Identify which cell holds the provided text, then report its [X, Y] central coordinate. 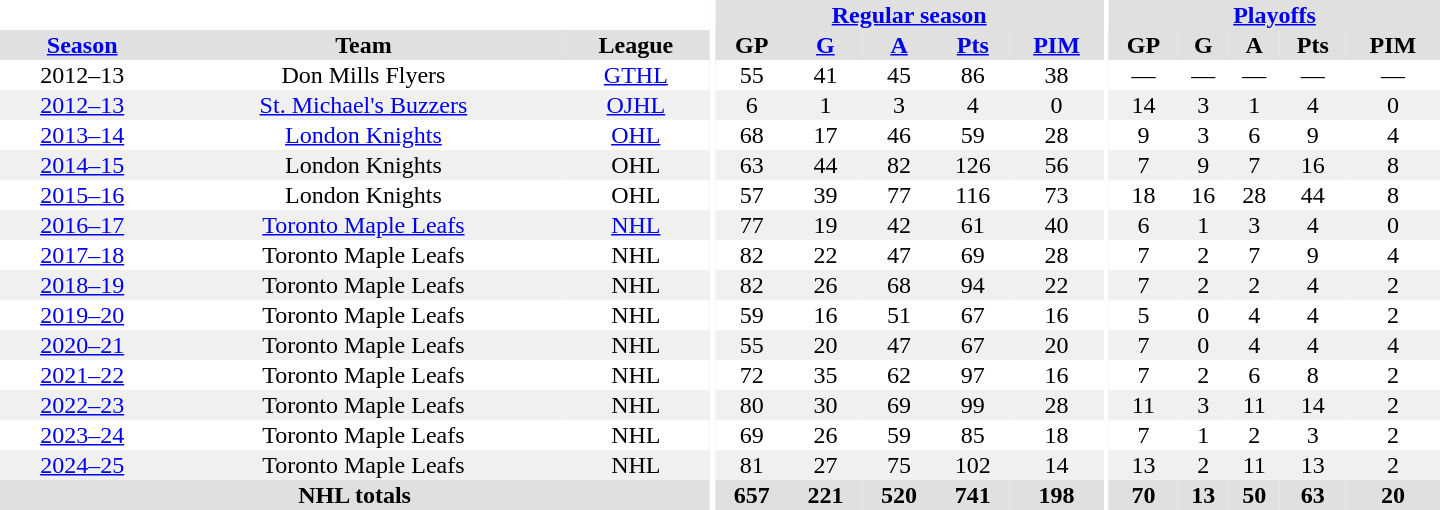
39 [826, 195]
657 [752, 495]
St. Michael's Buzzers [363, 105]
72 [752, 375]
2020–21 [82, 345]
2022–23 [82, 405]
40 [1057, 225]
2021–22 [82, 375]
Don Mills Flyers [363, 75]
73 [1057, 195]
102 [973, 465]
Season [82, 45]
62 [899, 375]
97 [973, 375]
30 [826, 405]
126 [973, 165]
Team [363, 45]
86 [973, 75]
56 [1057, 165]
17 [826, 135]
57 [752, 195]
OJHL [636, 105]
27 [826, 465]
41 [826, 75]
Playoffs [1274, 15]
League [636, 45]
2019–20 [82, 315]
70 [1144, 495]
NHL totals [354, 495]
198 [1057, 495]
45 [899, 75]
99 [973, 405]
2018–19 [82, 285]
2015–16 [82, 195]
80 [752, 405]
19 [826, 225]
520 [899, 495]
35 [826, 375]
42 [899, 225]
2013–14 [82, 135]
GTHL [636, 75]
2023–24 [82, 435]
75 [899, 465]
2016–17 [82, 225]
51 [899, 315]
81 [752, 465]
94 [973, 285]
50 [1254, 495]
61 [973, 225]
2014–15 [82, 165]
2017–18 [82, 255]
116 [973, 195]
741 [973, 495]
Regular season [910, 15]
85 [973, 435]
5 [1144, 315]
46 [899, 135]
2024–25 [82, 465]
221 [826, 495]
38 [1057, 75]
